Return the [X, Y] coordinate for the center point of the cell that contains the specified text.  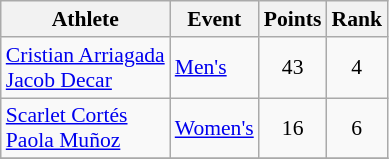
Athlete [86, 19]
Men's [214, 68]
Scarlet CortésPaola Muñoz [86, 128]
4 [356, 68]
Women's [214, 128]
Event [214, 19]
Rank [356, 19]
Points [293, 19]
Cristian ArriagadaJacob Decar [86, 68]
16 [293, 128]
6 [356, 128]
43 [293, 68]
